Identify which cell holds the provided text, then report its (X, Y) central coordinate. 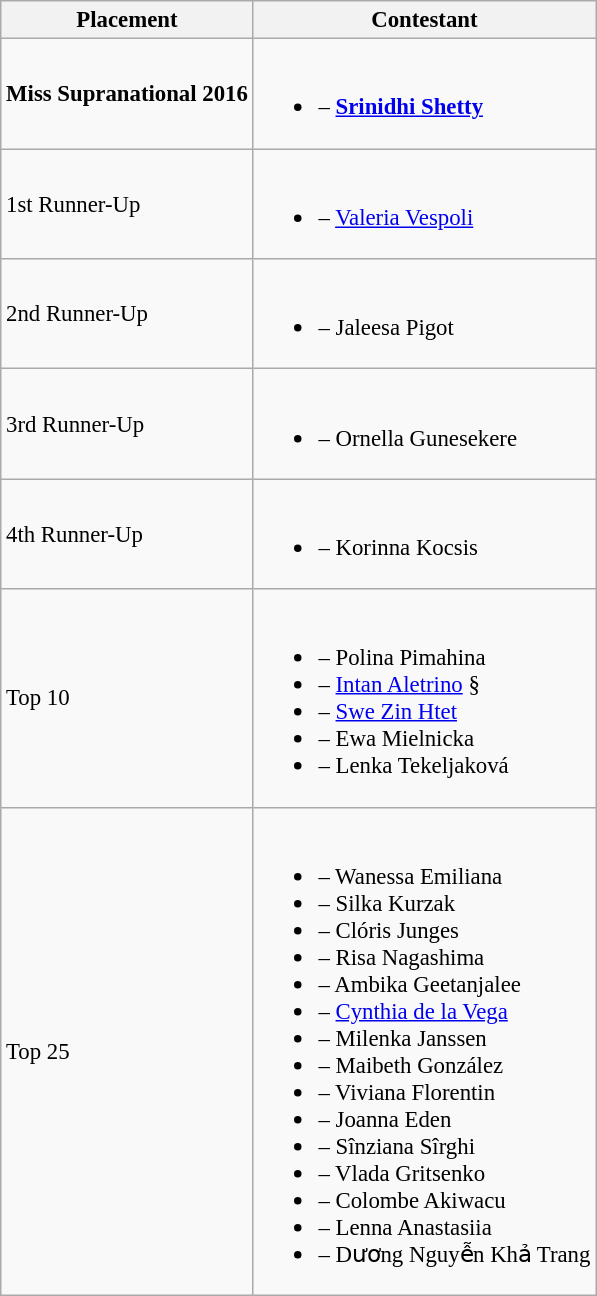
4th Runner-Up (127, 534)
– Ornella Gunesekere (424, 424)
1st Runner-Up (127, 204)
2nd Runner-Up (127, 314)
– Valeria Vespoli (424, 204)
– Jaleesa Pigot (424, 314)
Top 10 (127, 698)
Top 25 (127, 1051)
– Srinidhi Shetty (424, 94)
– Polina Pimahina – Intan Aletrino § – Swe Zin Htet – Ewa Mielnicka – Lenka Tekeljaková (424, 698)
Placement (127, 20)
Contestant (424, 20)
– Korinna Kocsis (424, 534)
3rd Runner-Up (127, 424)
Miss Supranational 2016 (127, 94)
